Detect which cell encompasses the target text, then output its (X, Y) center coordinate. 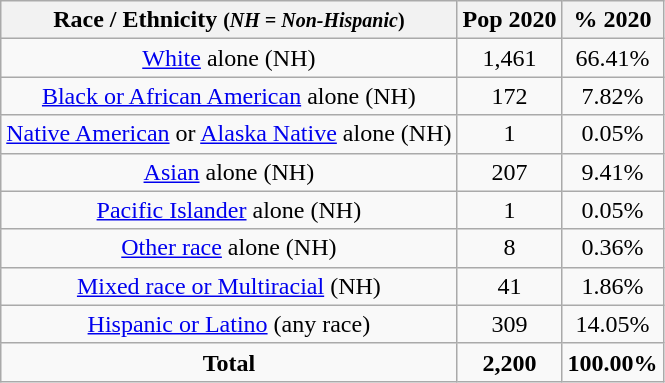
Black or African American alone (NH) (229, 96)
Hispanic or Latino (any race) (229, 324)
Pop 2020 (510, 20)
41 (510, 286)
1,461 (510, 58)
207 (510, 172)
2,200 (510, 362)
Pacific Islander alone (NH) (229, 210)
Asian alone (NH) (229, 172)
14.05% (612, 324)
100.00% (612, 362)
1.86% (612, 286)
Race / Ethnicity (NH = Non-Hispanic) (229, 20)
% 2020 (612, 20)
66.41% (612, 58)
0.36% (612, 248)
8 (510, 248)
Other race alone (NH) (229, 248)
309 (510, 324)
9.41% (612, 172)
Total (229, 362)
White alone (NH) (229, 58)
Native American or Alaska Native alone (NH) (229, 134)
7.82% (612, 96)
172 (510, 96)
Mixed race or Multiracial (NH) (229, 286)
